Identify which cell holds the provided text, then report its [X, Y] central coordinate. 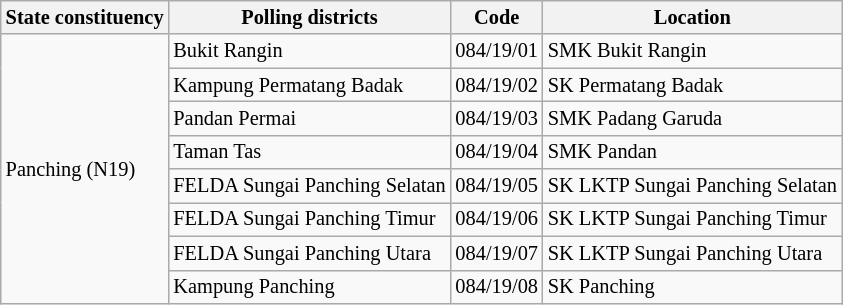
SK Panching [692, 287]
084/19/08 [497, 287]
Code [497, 17]
084/19/01 [497, 51]
SK LKTP Sungai Panching Selatan [692, 186]
Pandan Permai [309, 118]
084/19/05 [497, 186]
Panching (N19) [85, 168]
084/19/07 [497, 253]
SMK Padang Garuda [692, 118]
SMK Pandan [692, 152]
084/19/02 [497, 85]
Location [692, 17]
Polling districts [309, 17]
Kampung Panching [309, 287]
Taman Tas [309, 152]
State constituency [85, 17]
Kampung Permatang Badak [309, 85]
Bukit Rangin [309, 51]
084/19/03 [497, 118]
SK Permatang Badak [692, 85]
084/19/06 [497, 219]
FELDA Sungai Panching Selatan [309, 186]
SK LKTP Sungai Panching Timur [692, 219]
FELDA Sungai Panching Utara [309, 253]
SMK Bukit Rangin [692, 51]
FELDA Sungai Panching Timur [309, 219]
SK LKTP Sungai Panching Utara [692, 253]
084/19/04 [497, 152]
